Determine the [x, y] coordinate at the center of the cell enclosing the given text.  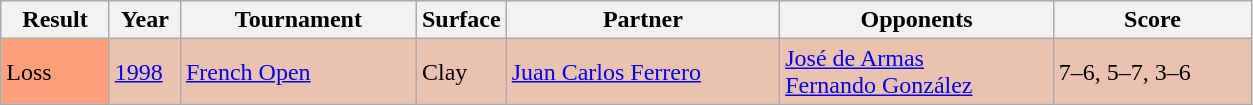
1998 [144, 72]
José de Armas Fernando González [917, 72]
Juan Carlos Ferrero [643, 72]
Tournament [298, 20]
Opponents [917, 20]
Score [1152, 20]
Clay [461, 72]
7–6, 5–7, 3–6 [1152, 72]
French Open [298, 72]
Partner [643, 20]
Year [144, 20]
Result [56, 20]
Surface [461, 20]
Loss [56, 72]
